Return the (X, Y) coordinate for the center point of the cell that contains the specified text.  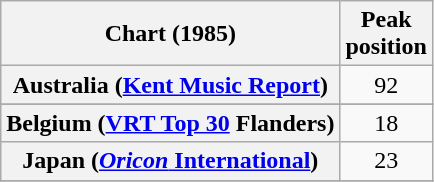
18 (386, 123)
Chart (1985) (170, 34)
Belgium (VRT Top 30 Flanders) (170, 123)
Peakposition (386, 34)
92 (386, 85)
Japan (Oricon International) (170, 161)
Australia (Kent Music Report) (170, 85)
23 (386, 161)
